Scan for the cell matching the given text and deliver its (x, y) coordinate at center. 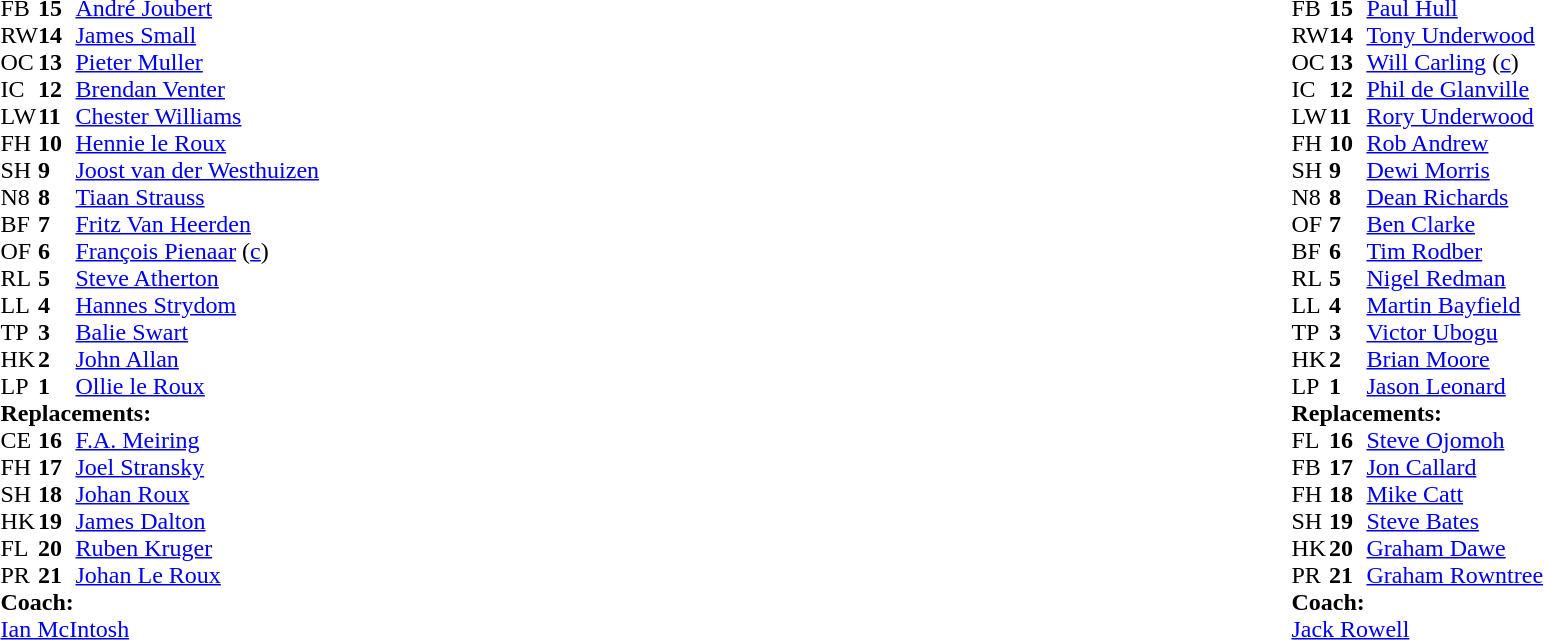
Chester Williams (198, 116)
Tiaan Strauss (198, 198)
Nigel Redman (1454, 278)
Ben Clarke (1454, 224)
Rory Underwood (1454, 116)
Phil de Glanville (1454, 90)
Brendan Venter (198, 90)
F.A. Meiring (198, 440)
Victor Ubogu (1454, 332)
Joost van der Westhuizen (198, 170)
James Small (198, 36)
Balie Swart (198, 332)
Joel Stransky (198, 468)
Johan Le Roux (198, 576)
Graham Rowntree (1454, 576)
Hannes Strydom (198, 306)
Tim Rodber (1454, 252)
Ruben Kruger (198, 548)
Rob Andrew (1454, 144)
Steve Atherton (198, 278)
Jason Leonard (1454, 386)
John Allan (198, 360)
FB (1310, 468)
Martin Bayfield (1454, 306)
Steve Bates (1454, 522)
Johan Roux (198, 494)
Brian Moore (1454, 360)
François Pienaar (c) (198, 252)
Fritz Van Heerden (198, 224)
James Dalton (198, 522)
Steve Ojomoh (1454, 440)
Hennie le Roux (198, 144)
Pieter Muller (198, 62)
Dean Richards (1454, 198)
Tony Underwood (1454, 36)
Graham Dawe (1454, 548)
Dewi Morris (1454, 170)
Will Carling (c) (1454, 62)
Ollie le Roux (198, 386)
Jon Callard (1454, 468)
Mike Catt (1454, 494)
CE (19, 440)
